Return (x, y) of the center of cell containing provided text 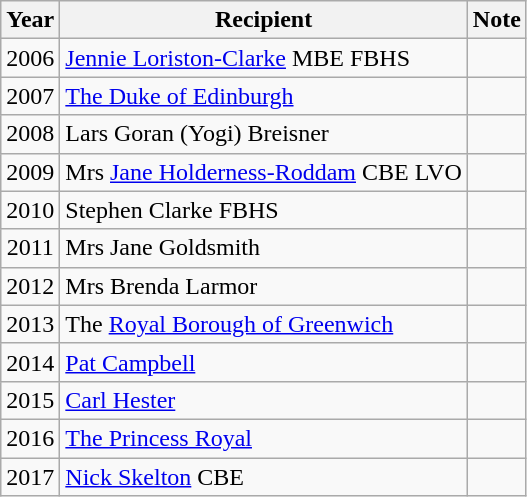
Jennie Loriston-Clarke MBE FBHS (264, 58)
Mrs Brenda Larmor (264, 286)
Nick Skelton CBE (264, 477)
Year (30, 20)
2017 (30, 477)
2012 (30, 286)
Recipient (264, 20)
Stephen Clarke FBHS (264, 210)
2016 (30, 438)
2013 (30, 324)
2014 (30, 362)
Mrs Jane Holderness-Roddam CBE LVO (264, 172)
2006 (30, 58)
2010 (30, 210)
Mrs Jane Goldsmith (264, 248)
2007 (30, 96)
The Duke of Edinburgh (264, 96)
Pat Campbell (264, 362)
The Royal Borough of Greenwich (264, 324)
2015 (30, 400)
2009 (30, 172)
The Princess Royal (264, 438)
2008 (30, 134)
Note (496, 20)
Lars Goran (Yogi) Breisner (264, 134)
2011 (30, 248)
Carl Hester (264, 400)
